Provide the (X, Y) coordinate of the cell's center where the given text is located.  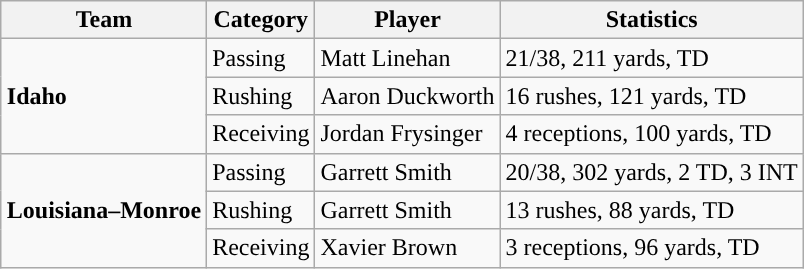
Statistics (652, 20)
Matt Linehan (408, 58)
Team (104, 20)
Idaho (104, 96)
Aaron Duckworth (408, 96)
Louisiana–Monroe (104, 210)
13 rushes, 88 yards, TD (652, 210)
16 rushes, 121 yards, TD (652, 96)
Jordan Frysinger (408, 134)
Category (261, 20)
4 receptions, 100 yards, TD (652, 134)
Xavier Brown (408, 248)
Player (408, 20)
20/38, 302 yards, 2 TD, 3 INT (652, 172)
21/38, 211 yards, TD (652, 58)
3 receptions, 96 yards, TD (652, 248)
